Return the (X, Y) coordinate for the center point of the cell that contains the specified text.  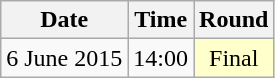
6 June 2015 (64, 58)
Time (161, 20)
14:00 (161, 58)
Final (234, 58)
Date (64, 20)
Round (234, 20)
